For the text-containing cell, return its midpoint in (X, Y) coordinate format. 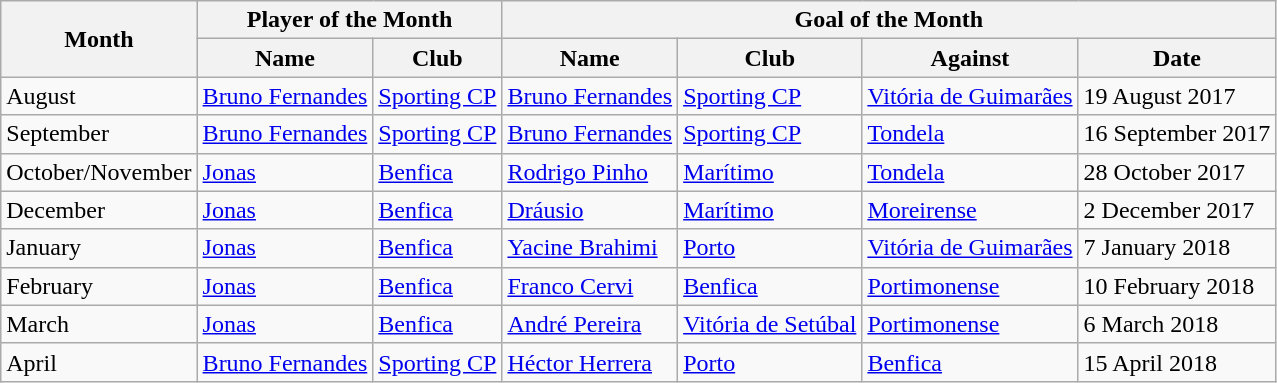
August (99, 96)
19 August 2017 (1177, 96)
7 January 2018 (1177, 248)
February (99, 286)
6 March 2018 (1177, 324)
10 February 2018 (1177, 286)
15 April 2018 (1177, 362)
Date (1177, 58)
2 December 2017 (1177, 210)
Dráusio (590, 210)
Héctor Herrera (590, 362)
April (99, 362)
Moreirense (970, 210)
Against (970, 58)
Month (99, 39)
André Pereira (590, 324)
Goal of the Month (889, 20)
December (99, 210)
Yacine Brahimi (590, 248)
Vitória de Setúbal (770, 324)
Rodrigo Pinho (590, 172)
September (99, 134)
Player of the Month (350, 20)
March (99, 324)
January (99, 248)
October/November (99, 172)
28 October 2017 (1177, 172)
Franco Cervi (590, 286)
16 September 2017 (1177, 134)
